Output the (X, Y) coordinate of the center of the cell containing the given text.  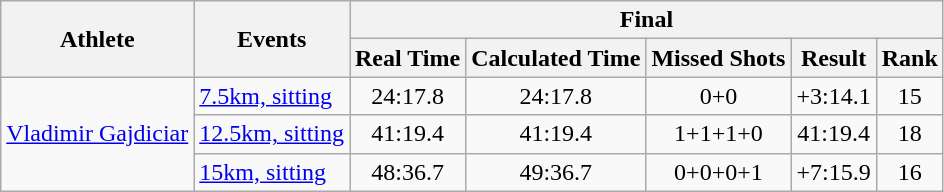
1+1+1+0 (718, 134)
16 (910, 172)
+3:14.1 (834, 96)
Athlete (98, 39)
48:36.7 (408, 172)
Missed Shots (718, 58)
Result (834, 58)
+7:15.9 (834, 172)
0+0+0+1 (718, 172)
0+0 (718, 96)
Final (647, 20)
Calculated Time (556, 58)
Real Time (408, 58)
12.5km, sitting (272, 134)
Rank (910, 58)
49:36.7 (556, 172)
Events (272, 39)
15 (910, 96)
18 (910, 134)
15km, sitting (272, 172)
Vladimir Gajdiciar (98, 134)
7.5km, sitting (272, 96)
